Identify which cell holds the provided text, then report its (X, Y) central coordinate. 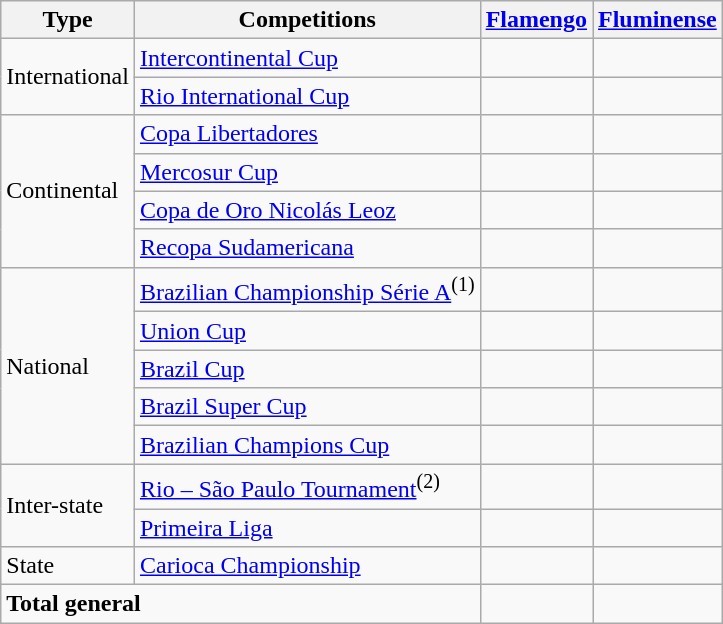
Continental (68, 191)
Recopa Sudamericana (307, 248)
Competitions (307, 20)
Copa de Oro Nicolás Leoz (307, 210)
Mercosur Cup (307, 172)
Union Cup (307, 331)
State (68, 566)
International (68, 77)
Brazil Cup (307, 369)
Flamengo (536, 20)
Brazil Super Cup (307, 407)
Rio International Cup (307, 96)
Type (68, 20)
Carioca Championship (307, 566)
Copa Libertadores (307, 134)
Intercontinental Cup (307, 58)
Primeira Liga (307, 528)
Brazilian Champions Cup (307, 445)
Inter-state (68, 506)
Brazilian Championship Série A(1) (307, 290)
Rio – São Paulo Tournament(2) (307, 486)
National (68, 366)
Fluminense (657, 20)
Total general (240, 604)
